Output the (X, Y) coordinate of the center of the cell containing the given text.  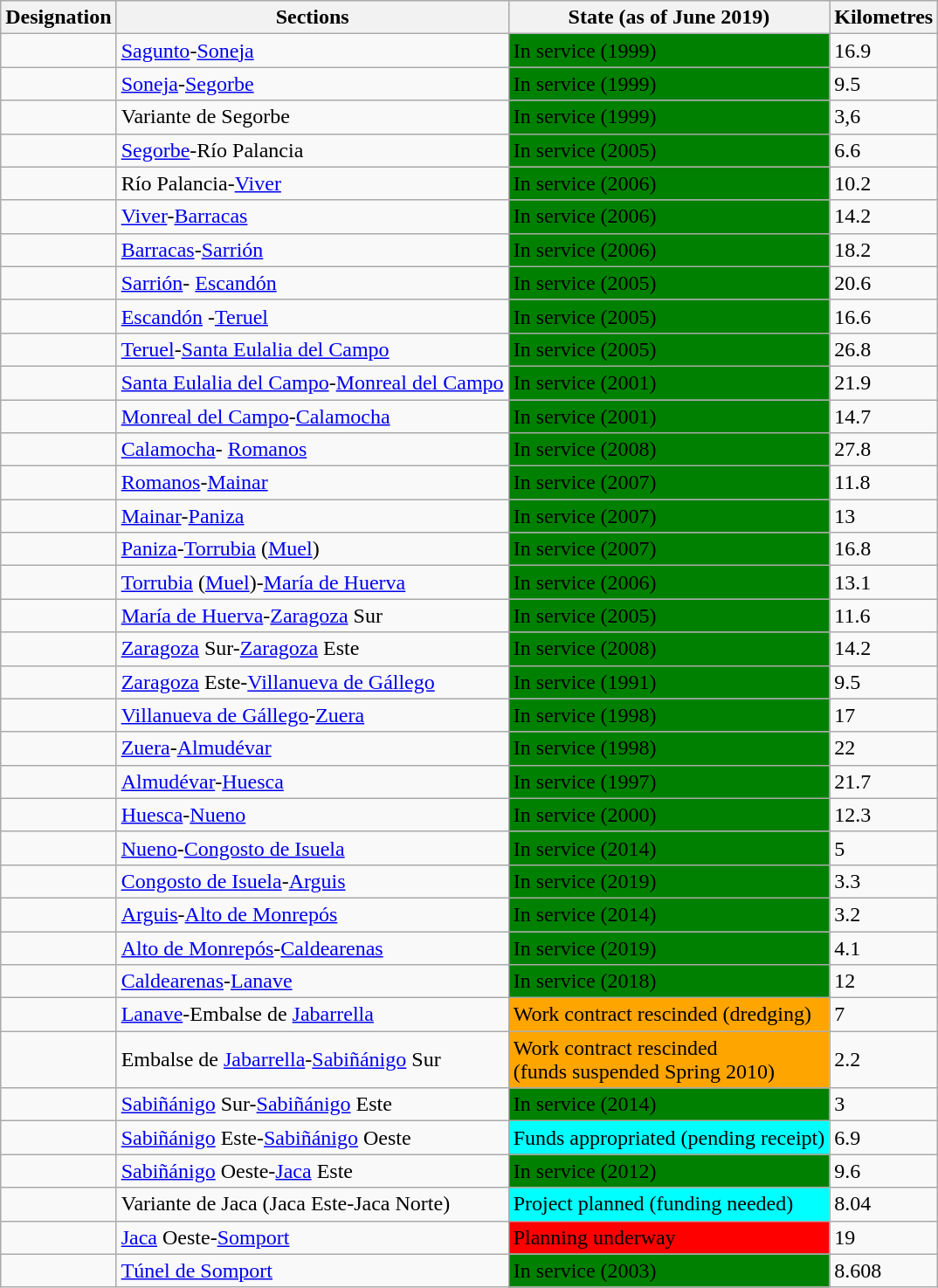
8.608 (884, 1271)
Paniza-Torrubia (Muel) (313, 549)
16.8 (884, 549)
Santa Eulalia del Campo-Monreal del Campo (313, 382)
21.9 (884, 382)
Barracas-Sarrión (313, 250)
Zuera-Almudévar (313, 748)
6.9 (884, 1138)
Sections (313, 17)
In service (2000) (669, 815)
9.6 (884, 1171)
21.7 (884, 782)
In service (1991) (669, 682)
Sabiñánigo Este-Sabiñánigo Oeste (313, 1138)
Alto de Monrepós-Caldearenas (313, 947)
Viver-Barracas (313, 217)
Sarrión- Escandón (313, 283)
Zaragoza Este-Villanueva de Gállego (313, 682)
Sabiñánigo Sur-Sabiñánigo Este (313, 1105)
3,6 (884, 117)
Caldearenas-Lanave (313, 981)
12.3 (884, 815)
Zaragoza Sur-Zaragoza Este (313, 649)
26.8 (884, 349)
6.6 (884, 150)
3 (884, 1105)
Calamocha- Romanos (313, 450)
Kilometres (884, 17)
Sagunto-Soneja (313, 51)
4.1 (884, 947)
10.2 (884, 183)
In service (2012) (669, 1171)
Jaca Oeste-Somport (313, 1237)
Monreal del Campo-Calamocha (313, 417)
Funds appropriated (pending receipt) (669, 1138)
Escandón -Teruel (313, 316)
State (as of June 2019) (669, 17)
Teruel-Santa Eulalia del Campo (313, 349)
Río Palancia-Viver (313, 183)
Romanos-Mainar (313, 483)
3.2 (884, 914)
Nueno-Congosto de Isuela (313, 848)
16.6 (884, 316)
Almudévar-Huesca (313, 782)
In service (2003) (669, 1271)
12 (884, 981)
Planning underway (669, 1237)
In service (2018) (669, 981)
Villanueva de Gállego-Zuera (313, 715)
20.6 (884, 283)
Variante de Jaca (Jaca Este-Jaca Norte) (313, 1204)
3.3 (884, 881)
27.8 (884, 450)
13 (884, 516)
Work contract rescinded (dredging) (669, 1015)
13.1 (884, 582)
Work contract rescinded (funds suspended Spring 2010) (669, 1060)
7 (884, 1015)
11.8 (884, 483)
Lanave-Embalse de Jabarrella (313, 1015)
Embalse de Jabarrella-Sabiñánigo Sur (313, 1060)
In service (1997) (669, 782)
Huesca-Nueno (313, 815)
16.9 (884, 51)
Designation (59, 17)
8.04 (884, 1204)
17 (884, 715)
22 (884, 748)
Sabiñánigo Oeste-Jaca Este (313, 1171)
Torrubia (Muel)-María de Huerva (313, 582)
19 (884, 1237)
Mainar-Paniza (313, 516)
18.2 (884, 250)
Túnel de Somport (313, 1271)
14.7 (884, 417)
11.6 (884, 616)
5 (884, 848)
2.2 (884, 1060)
Project planned (funding needed) (669, 1204)
María de Huerva-Zaragoza Sur (313, 616)
Arguis-Alto de Monrepós (313, 914)
Variante de Segorbe (313, 117)
Soneja-Segorbe (313, 84)
Congosto de Isuela-Arguis (313, 881)
Segorbe-Río Palancia (313, 150)
